Output the [X, Y] coordinate of the center of the cell containing the given text.  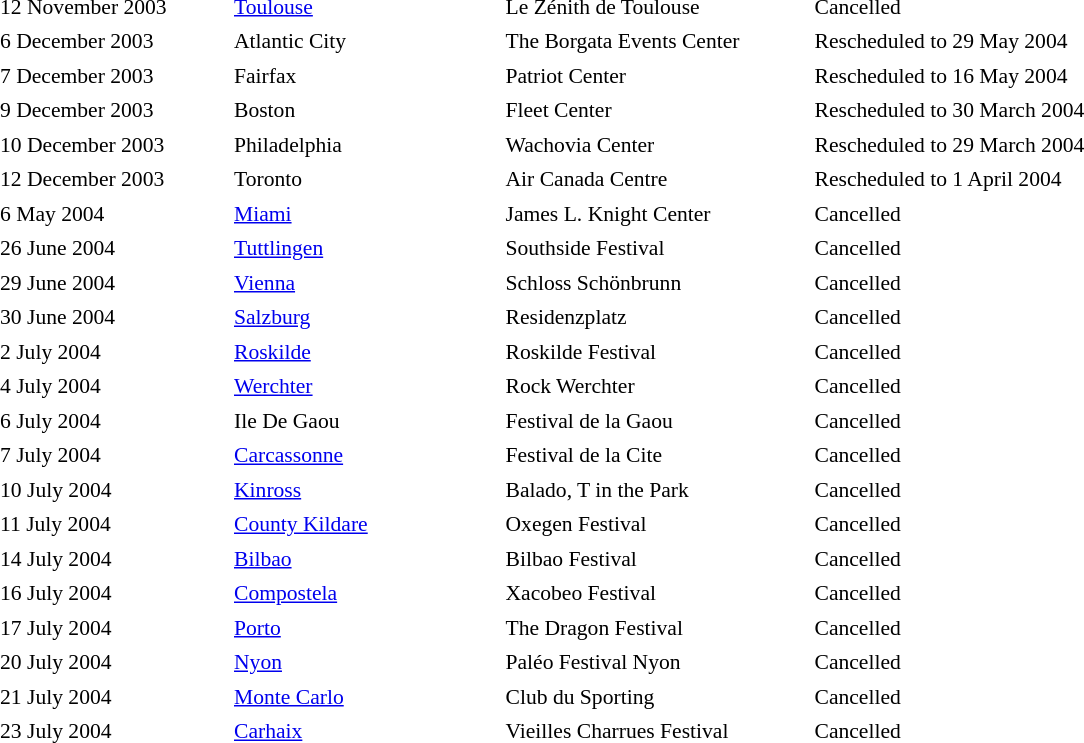
The Borgata Events Center [655, 42]
Club du Sporting [655, 697]
Nyon [365, 662]
Wachovia Center [655, 145]
Festival de la Gaou [655, 421]
Schloss Schönbrunn [655, 283]
Paléo Festival Nyon [655, 662]
Roskilde [365, 352]
Residenzplatz [655, 318]
County Kildare [365, 524]
Werchter [365, 386]
Bilbao Festival [655, 559]
Fairfax [365, 76]
Fleet Center [655, 110]
Air Canada Centre [655, 180]
Boston [365, 110]
Patriot Center [655, 76]
Atlantic City [365, 42]
Carcassonne [365, 456]
Southside Festival [655, 248]
Kinross [365, 490]
Salzburg [365, 318]
Bilbao [365, 559]
Miami [365, 214]
Porto [365, 628]
Festival de la Cite [655, 456]
Xacobeo Festival [655, 594]
Oxegen Festival [655, 524]
Monte Carlo [365, 697]
Rock Werchter [655, 386]
The Dragon Festival [655, 628]
Ile De Gaou [365, 421]
Toronto [365, 180]
Philadelphia [365, 145]
Vienna [365, 283]
Roskilde Festival [655, 352]
Tuttlingen [365, 248]
Balado, T in the Park [655, 490]
Compostela [365, 594]
James L. Knight Center [655, 214]
